Scan for the cell matching the given text and deliver its (x, y) coordinate at center. 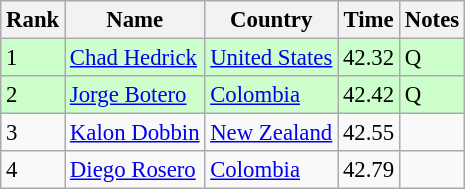
42.42 (369, 95)
Jorge Botero (135, 95)
New Zealand (272, 133)
Kalon Dobbin (135, 133)
Notes (432, 20)
1 (33, 58)
42.55 (369, 133)
Diego Rosero (135, 170)
Name (135, 20)
Rank (33, 20)
Time (369, 20)
United States (272, 58)
2 (33, 95)
3 (33, 133)
42.32 (369, 58)
4 (33, 170)
Chad Hedrick (135, 58)
42.79 (369, 170)
Country (272, 20)
